Detect which cell encompasses the target text, then output its [x, y] center coordinate. 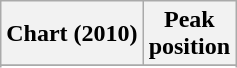
Peakposition [189, 34]
Chart (2010) [72, 34]
